Find where the given text appears and provide that cell's center as (x, y) coordinate. 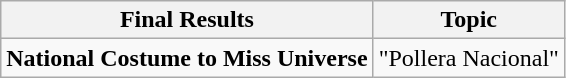
Topic (468, 20)
"Pollera Nacional" (468, 58)
National Costume to Miss Universe (187, 58)
Final Results (187, 20)
